Return [X, Y] of the center of cell containing provided text 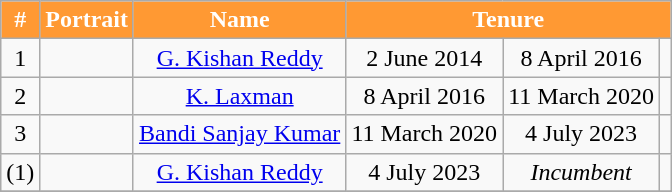
(1) [20, 172]
Tenure [508, 20]
Name [239, 20]
2 June 2014 [424, 58]
K. Laxman [239, 96]
Bandi Sanjay Kumar [239, 134]
2 [20, 96]
# [20, 20]
Portrait [87, 20]
Incumbent [582, 172]
1 [20, 58]
3 [20, 134]
